Pinpoint the cell where the given text exists, returning its [X, Y] midpoint coordinate. 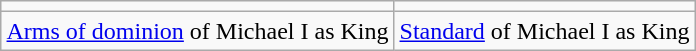
Standard of Michael I as King [544, 31]
Arms of dominion of Michael I as King [198, 31]
